Detect which cell encompasses the target text, then output its (X, Y) center coordinate. 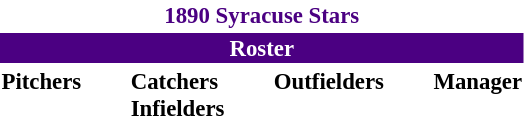
Roster (262, 48)
1890 Syracuse Stars (262, 15)
